For the text-containing cell, return its midpoint in [X, Y] coordinate format. 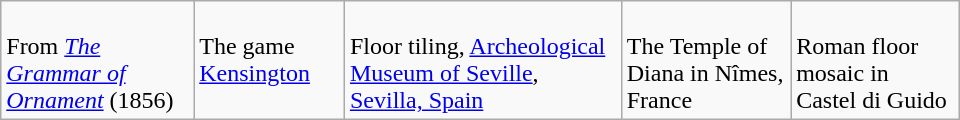
From The Grammar of Ornament (1856) [98, 60]
Floor tiling, Archeological Museum of Seville, Sevilla, Spain [482, 60]
The Temple of Diana in Nîmes, France [706, 60]
Roman floor mosaic in Castel di Guido [876, 60]
The game Kensington [270, 60]
